Extract the (X, Y) coordinate from the center of the cell holding the provided text.  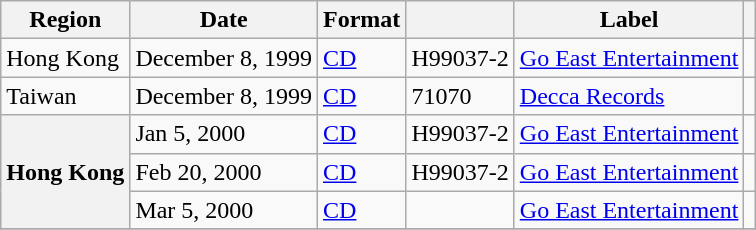
Jan 5, 2000 (224, 134)
Mar 5, 2000 (224, 210)
Decca Records (629, 96)
Format (362, 20)
Label (629, 20)
Taiwan (66, 96)
Feb 20, 2000 (224, 172)
Region (66, 20)
71070 (460, 96)
Date (224, 20)
